Identify which cell holds the provided text, then report its [X, Y] central coordinate. 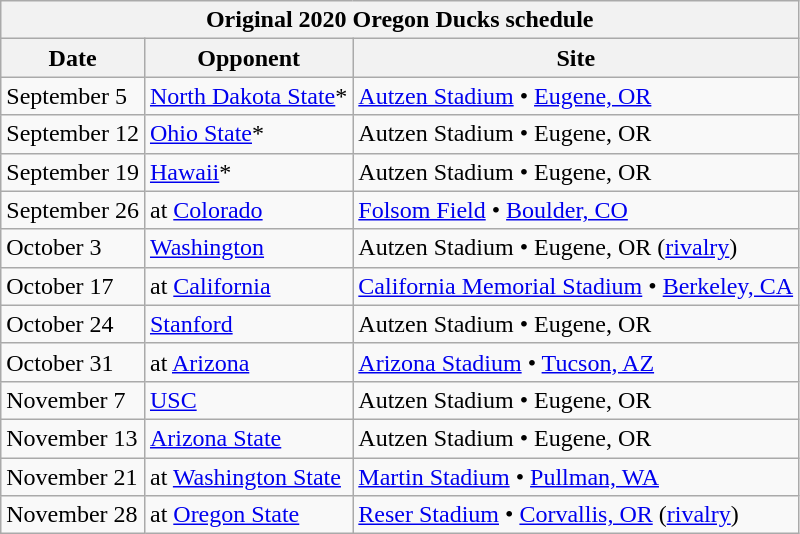
September 12 [73, 134]
Ohio State* [248, 134]
October 24 [73, 324]
September 26 [73, 210]
Martin Stadium • Pullman, WA [576, 477]
Stanford [248, 324]
Date [73, 58]
September 5 [73, 96]
October 31 [73, 362]
at Colorado [248, 210]
September 19 [73, 172]
Folsom Field • Boulder, CO [576, 210]
Reser Stadium • Corvallis, OR (rivalry) [576, 515]
at Washington State [248, 477]
October 17 [73, 286]
California Memorial Stadium • Berkeley, CA [576, 286]
at Oregon State [248, 515]
Site [576, 58]
November 28 [73, 515]
Arizona Stadium • Tucson, AZ [576, 362]
November 13 [73, 438]
North Dakota State* [248, 96]
October 3 [73, 248]
November 7 [73, 400]
Washington [248, 248]
at Arizona [248, 362]
at California [248, 286]
Arizona State [248, 438]
Original 2020 Oregon Ducks schedule [400, 20]
Hawaii* [248, 172]
Opponent [248, 58]
USC [248, 400]
November 21 [73, 477]
Autzen Stadium • Eugene, OR (rivalry) [576, 248]
